For the text-containing cell, return its midpoint in [x, y] coordinate format. 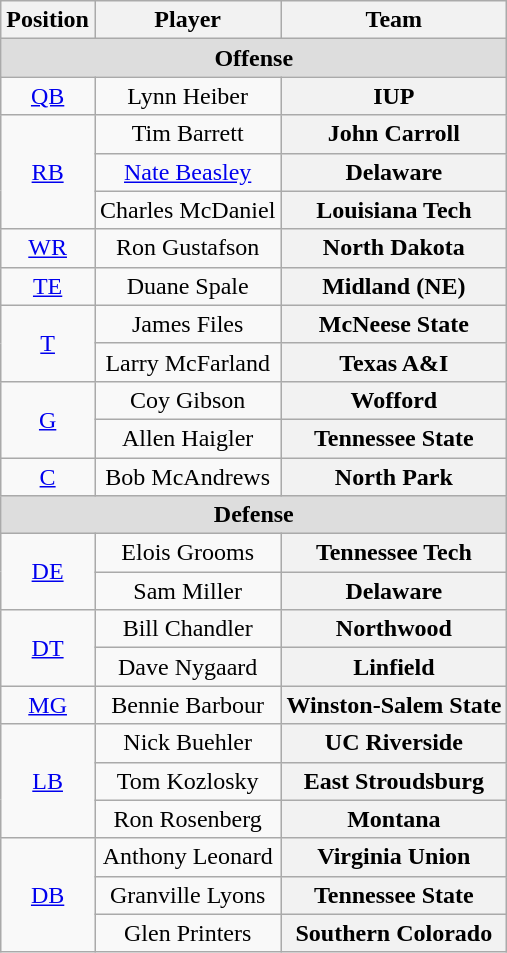
UC Riverside [394, 743]
Sam Miller [187, 591]
Charles McDaniel [187, 210]
T [48, 343]
Wofford [394, 400]
DT [48, 648]
Player [187, 20]
Nick Buehler [187, 743]
C [48, 477]
G [48, 419]
Montana [394, 819]
Coy Gibson [187, 400]
MG [48, 705]
Linfield [394, 667]
Lynn Heiber [187, 96]
DE [48, 572]
Winston-Salem State [394, 705]
John Carroll [394, 134]
QB [48, 96]
North Dakota [394, 248]
James Files [187, 324]
Ron Rosenberg [187, 819]
Tom Kozlosky [187, 781]
Virginia Union [394, 857]
North Park [394, 477]
IUP [394, 96]
TE [48, 286]
Offense [254, 58]
McNeese State [394, 324]
Anthony Leonard [187, 857]
WR [48, 248]
Duane Spale [187, 286]
Position [48, 20]
East Stroudsburg [394, 781]
Bill Chandler [187, 629]
Glen Printers [187, 933]
Southern Colorado [394, 933]
Nate Beasley [187, 172]
Bennie Barbour [187, 705]
Louisiana Tech [394, 210]
Northwood [394, 629]
DB [48, 895]
Team [394, 20]
Bob McAndrews [187, 477]
Granville Lyons [187, 895]
Elois Grooms [187, 553]
Tennessee Tech [394, 553]
Defense [254, 515]
Tim Barrett [187, 134]
Dave Nygaard [187, 667]
RB [48, 172]
Midland (NE) [394, 286]
Texas A&I [394, 362]
Ron Gustafson [187, 248]
Allen Haigler [187, 438]
LB [48, 781]
Larry McFarland [187, 362]
